From the cell containing the given text, extract its center point as (x, y) coordinate. 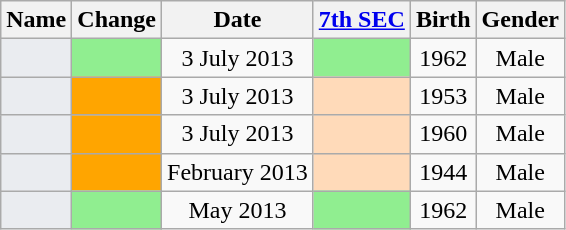
May 2013 (238, 210)
7th SEC (362, 20)
1953 (443, 96)
February 2013 (238, 172)
Change (117, 20)
Gender (520, 20)
1944 (443, 172)
Birth (443, 20)
Date (238, 20)
1960 (443, 134)
Name (36, 20)
